Search for the cell housing the specified text and yield its [X, Y] center coordinate. 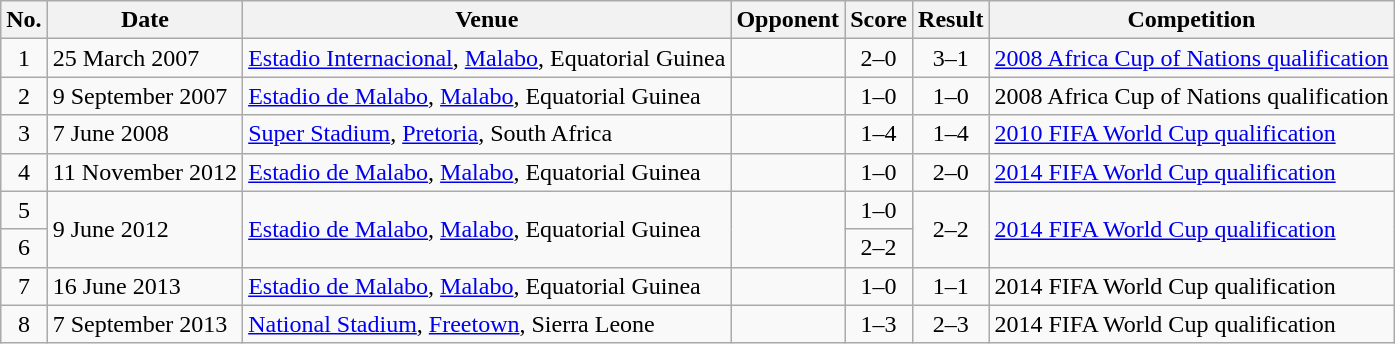
Competition [1192, 20]
2–3 [951, 324]
Score [879, 20]
1 [24, 58]
Venue [487, 20]
1–1 [951, 286]
Estadio Internacional, Malabo, Equatorial Guinea [487, 58]
Super Stadium, Pretoria, South Africa [487, 134]
25 March 2007 [144, 58]
No. [24, 20]
3–1 [951, 58]
9 September 2007 [144, 96]
8 [24, 324]
4 [24, 172]
5 [24, 210]
National Stadium, Freetown, Sierra Leone [487, 324]
6 [24, 248]
9 June 2012 [144, 229]
Result [951, 20]
11 November 2012 [144, 172]
2 [24, 96]
16 June 2013 [144, 286]
Opponent [788, 20]
7 June 2008 [144, 134]
7 [24, 286]
2010 FIFA World Cup qualification [1192, 134]
Date [144, 20]
3 [24, 134]
1–3 [879, 324]
7 September 2013 [144, 324]
